Extract the [X, Y] coordinate from the center of the cell holding the provided text.  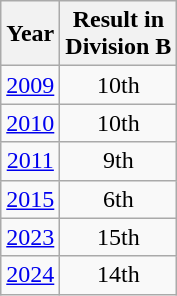
6th [118, 199]
2023 [30, 237]
Result inDivision B [118, 34]
2009 [30, 85]
2015 [30, 199]
Year [30, 34]
14th [118, 275]
9th [118, 161]
2011 [30, 161]
15th [118, 237]
2024 [30, 275]
2010 [30, 123]
